Extract the (X, Y) coordinate from the center of the cell holding the provided text.  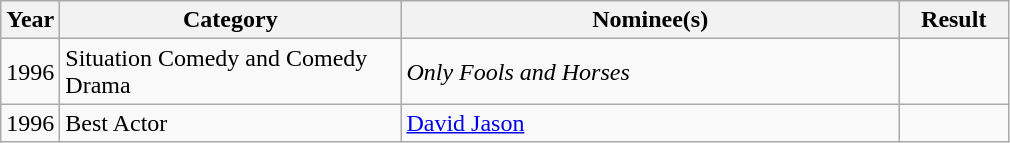
Best Actor (230, 123)
Year (30, 20)
Result (954, 20)
Situation Comedy and Comedy Drama (230, 72)
David Jason (650, 123)
Only Fools and Horses (650, 72)
Category (230, 20)
Nominee(s) (650, 20)
